Extract the [X, Y] coordinate from the center of the cell holding the provided text.  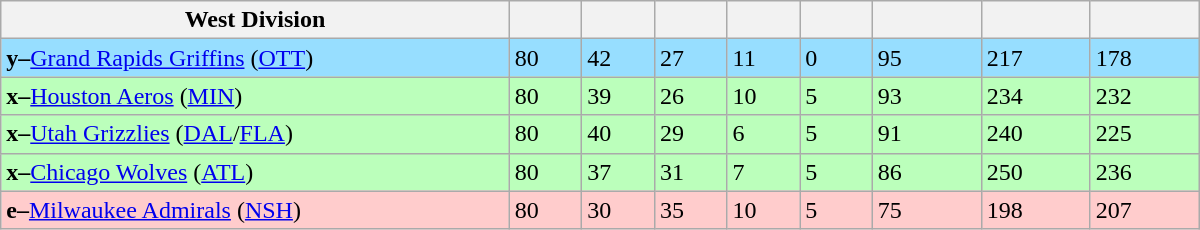
42 [618, 58]
0 [836, 58]
6 [764, 134]
x–Houston Aeros (MIN) [255, 96]
31 [690, 172]
250 [1036, 172]
e–Milwaukee Admirals (NSH) [255, 210]
236 [1144, 172]
207 [1144, 210]
95 [926, 58]
29 [690, 134]
178 [1144, 58]
232 [1144, 96]
75 [926, 210]
240 [1036, 134]
26 [690, 96]
37 [618, 172]
27 [690, 58]
86 [926, 172]
39 [618, 96]
y–Grand Rapids Griffins (OTT) [255, 58]
225 [1144, 134]
11 [764, 58]
West Division [255, 20]
x–Chicago Wolves (ATL) [255, 172]
x–Utah Grizzlies (DAL/FLA) [255, 134]
93 [926, 96]
7 [764, 172]
91 [926, 134]
35 [690, 210]
217 [1036, 58]
234 [1036, 96]
40 [618, 134]
198 [1036, 210]
30 [618, 210]
